Pinpoint the cell where the given text exists, returning its [X, Y] midpoint coordinate. 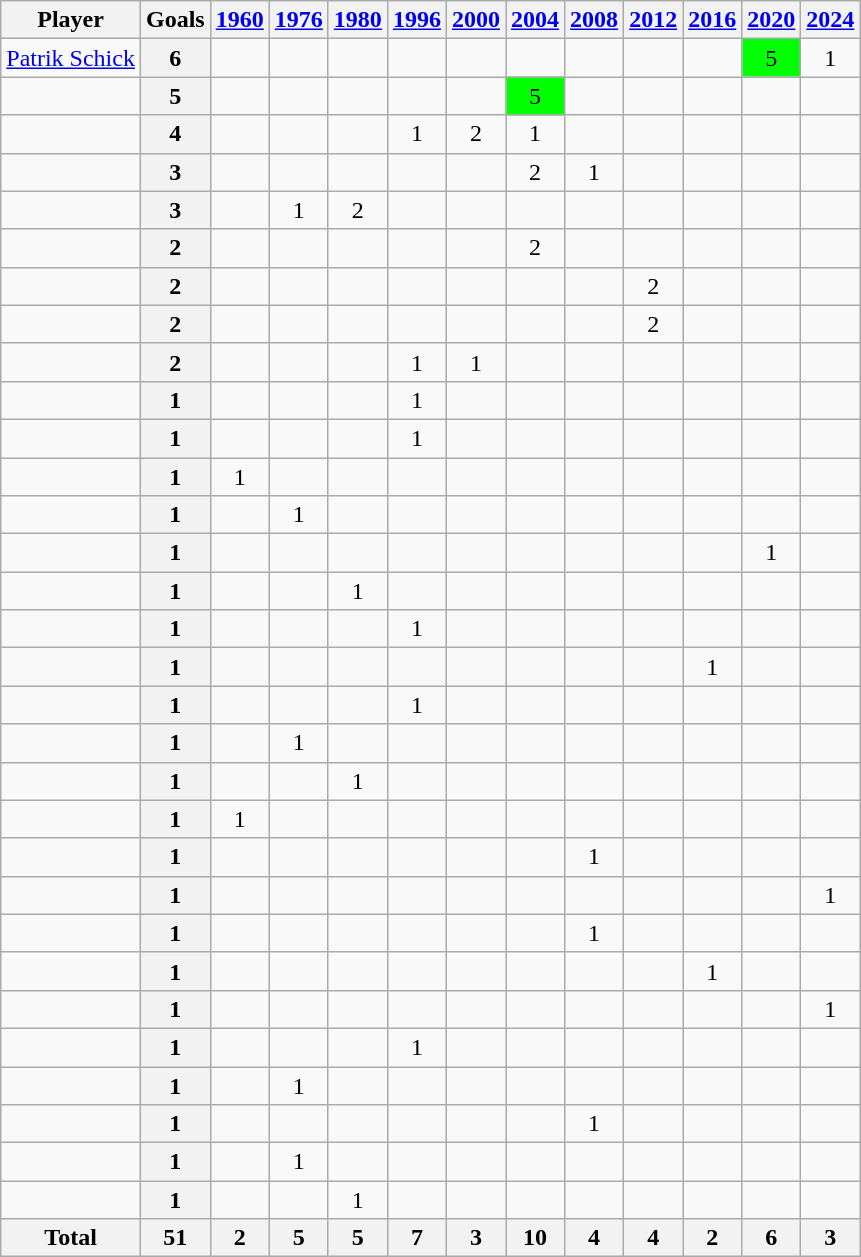
2012 [654, 20]
2008 [594, 20]
1976 [298, 20]
51 [175, 1238]
1980 [358, 20]
Goals [175, 20]
2020 [772, 20]
1960 [240, 20]
Player [71, 20]
Total [71, 1238]
2004 [536, 20]
7 [416, 1238]
2024 [830, 20]
10 [536, 1238]
2016 [712, 20]
1996 [416, 20]
Patrik Schick [71, 58]
2000 [476, 20]
